Detect which cell encompasses the target text, then output its (X, Y) center coordinate. 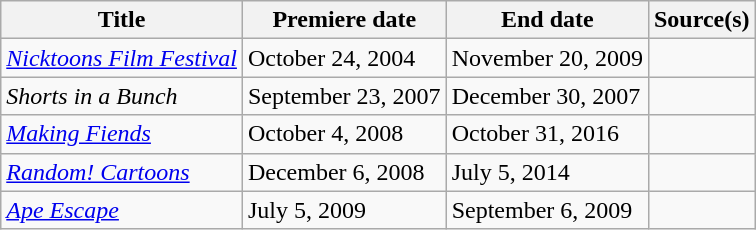
Shorts in a Bunch (122, 96)
September 6, 2009 (547, 210)
Source(s) (702, 20)
Premiere date (344, 20)
September 23, 2007 (344, 96)
October 31, 2016 (547, 134)
Random! Cartoons (122, 172)
October 4, 2008 (344, 134)
Title (122, 20)
December 30, 2007 (547, 96)
December 6, 2008 (344, 172)
October 24, 2004 (344, 58)
July 5, 2009 (344, 210)
Nicktoons Film Festival (122, 58)
Ape Escape (122, 210)
End date (547, 20)
July 5, 2014 (547, 172)
November 20, 2009 (547, 58)
Making Fiends (122, 134)
